Extract the [x, y] coordinate from the center of the cell holding the provided text.  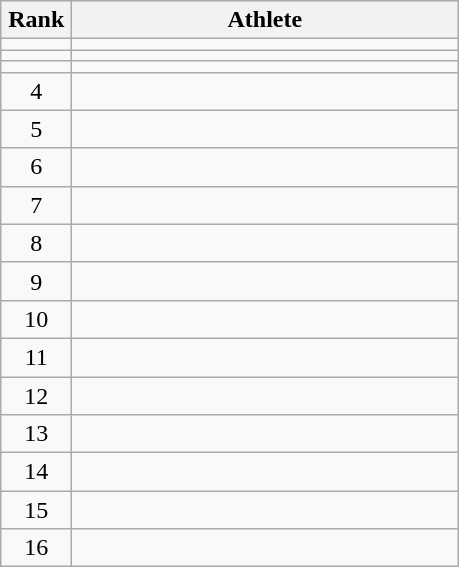
8 [36, 243]
16 [36, 548]
5 [36, 129]
11 [36, 357]
14 [36, 472]
7 [36, 205]
15 [36, 510]
13 [36, 434]
12 [36, 395]
4 [36, 91]
6 [36, 167]
Athlete [265, 20]
Rank [36, 20]
9 [36, 281]
10 [36, 319]
